Search for the cell housing the specified text and yield its [X, Y] center coordinate. 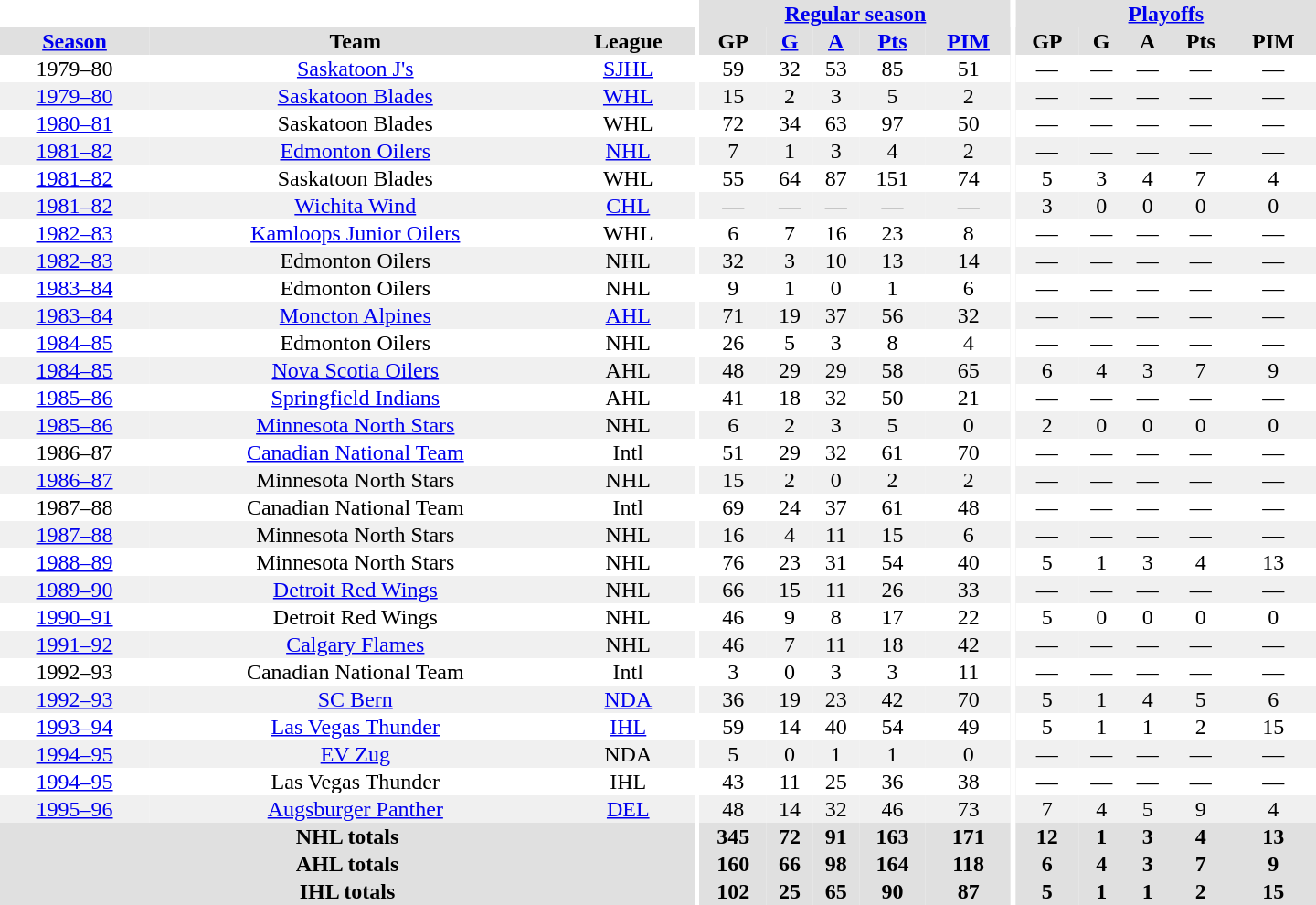
118 [969, 864]
24 [790, 507]
Springfield Indians [355, 398]
151 [892, 178]
SC Bern [355, 699]
NHL totals [347, 836]
64 [790, 178]
10 [835, 261]
55 [733, 178]
160 [733, 864]
85 [892, 69]
102 [733, 891]
Calgary Flames [355, 644]
12 [1047, 836]
90 [892, 891]
1989–90 [75, 590]
AHL totals [347, 864]
22 [969, 617]
IHL totals [347, 891]
21 [969, 398]
Wichita Wind [355, 206]
91 [835, 836]
56 [892, 315]
Kamloops Junior Oilers [355, 233]
Augsburger Panther [355, 809]
Playoffs [1166, 14]
League [628, 41]
1990–91 [75, 617]
1988–89 [75, 562]
31 [835, 562]
Season [75, 41]
97 [892, 123]
Saskatoon J's [355, 69]
17 [892, 617]
41 [733, 398]
76 [733, 562]
34 [790, 123]
CHL [628, 206]
164 [892, 864]
345 [733, 836]
58 [892, 370]
49 [969, 727]
EV Zug [355, 754]
38 [969, 782]
69 [733, 507]
71 [733, 315]
Moncton Alpines [355, 315]
DEL [628, 809]
98 [835, 864]
53 [835, 69]
1980–81 [75, 123]
43 [733, 782]
33 [969, 590]
163 [892, 836]
Nova Scotia Oilers [355, 370]
171 [969, 836]
63 [835, 123]
SJHL [628, 69]
73 [969, 809]
74 [969, 178]
1991–92 [75, 644]
1993–94 [75, 727]
Team [355, 41]
Regular season [855, 14]
1995–96 [75, 809]
